Search for the cell housing the specified text and yield its (x, y) center coordinate. 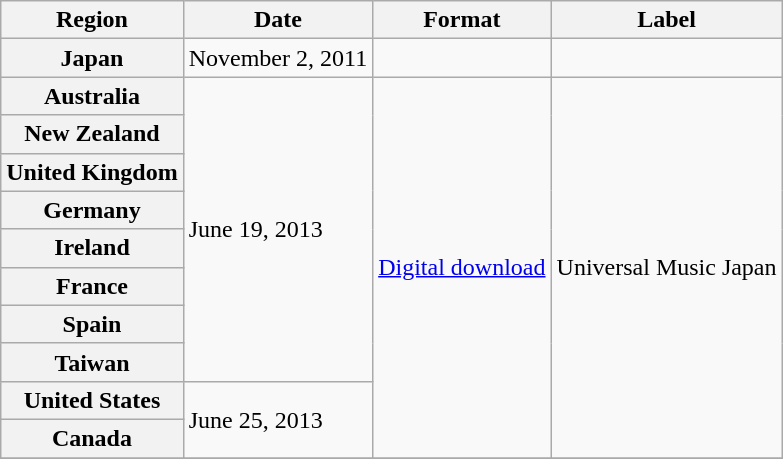
Region (92, 20)
United States (92, 400)
Germany (92, 210)
Canada (92, 438)
Universal Music Japan (666, 268)
Japan (92, 58)
New Zealand (92, 134)
June 19, 2013 (278, 229)
Date (278, 20)
Ireland (92, 248)
Label (666, 20)
Format (462, 20)
November 2, 2011 (278, 58)
Australia (92, 96)
June 25, 2013 (278, 419)
Taiwan (92, 362)
France (92, 286)
Digital download (462, 268)
Spain (92, 324)
United Kingdom (92, 172)
